Capture the cell that displays the provided text and extract its (X, Y) central coordinate. 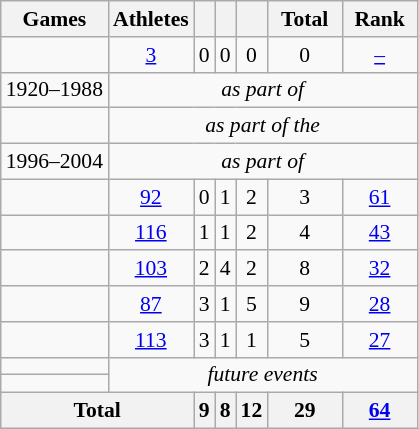
– (380, 55)
43 (380, 233)
1996–2004 (54, 162)
27 (380, 340)
116 (151, 233)
Athletes (151, 19)
29 (304, 411)
1920–1988 (54, 90)
Games (54, 19)
12 (252, 411)
61 (380, 197)
Rank (380, 19)
92 (151, 197)
113 (151, 340)
64 (380, 411)
as part of the (262, 126)
87 (151, 304)
28 (380, 304)
103 (151, 269)
future events (262, 375)
32 (380, 269)
